Locate the cell with the specified text and output its (X, Y) center coordinate. 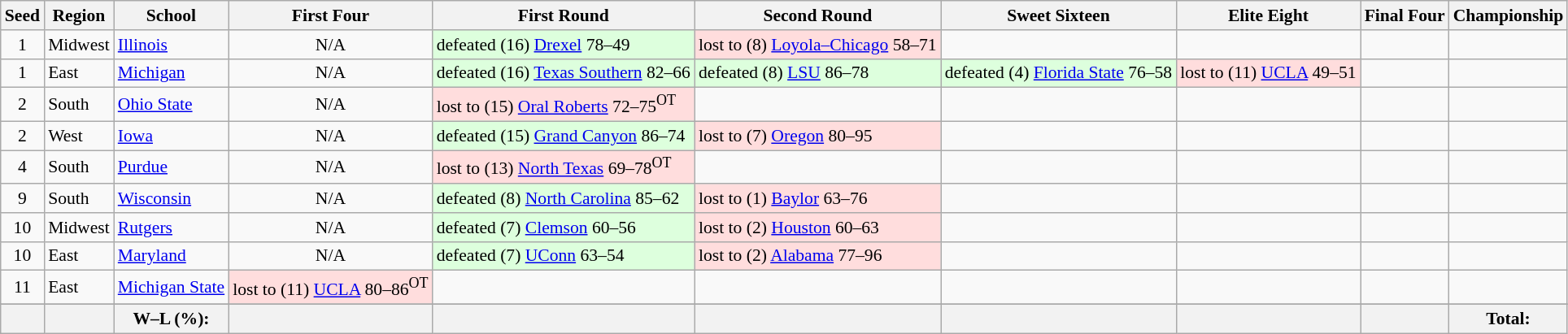
Rutgers (171, 228)
lost to (7) Oregon 80–95 (818, 136)
Seed (23, 15)
Iowa (171, 136)
defeated (7) Clemson 60–56 (564, 228)
defeated (4) Florida State 76–58 (1059, 73)
9 (23, 198)
W–L (%): (171, 319)
lost to (11) UCLA 49–51 (1268, 73)
lost to (15) Oral Roberts 72–75OT (564, 104)
lost to (2) Houston 60–63 (818, 228)
lost to (13) North Texas 69–78OT (564, 167)
defeated (8) LSU 86–78 (818, 73)
defeated (16) Texas Southern 82–66 (564, 73)
First Four (330, 15)
Purdue (171, 167)
4 (23, 167)
First Round (564, 15)
11 (23, 288)
lost to (1) Baylor 63–76 (818, 198)
defeated (8) North Carolina 85–62 (564, 198)
West (79, 136)
Michigan State (171, 288)
lost to (8) Loyola–Chicago 58–71 (818, 45)
Michigan (171, 73)
Final Four (1405, 15)
Elite Eight (1268, 15)
lost to (11) UCLA 80–86OT (330, 288)
defeated (7) UConn 63–54 (564, 257)
Ohio State (171, 104)
Maryland (171, 257)
Championship (1509, 15)
Illinois (171, 45)
defeated (16) Drexel 78–49 (564, 45)
Wisconsin (171, 198)
Region (79, 15)
Sweet Sixteen (1059, 15)
lost to (2) Alabama 77–96 (818, 257)
defeated (15) Grand Canyon 86–74 (564, 136)
Second Round (818, 15)
Total: (1509, 319)
School (171, 15)
